From the cell containing the given text, extract its center point as [x, y] coordinate. 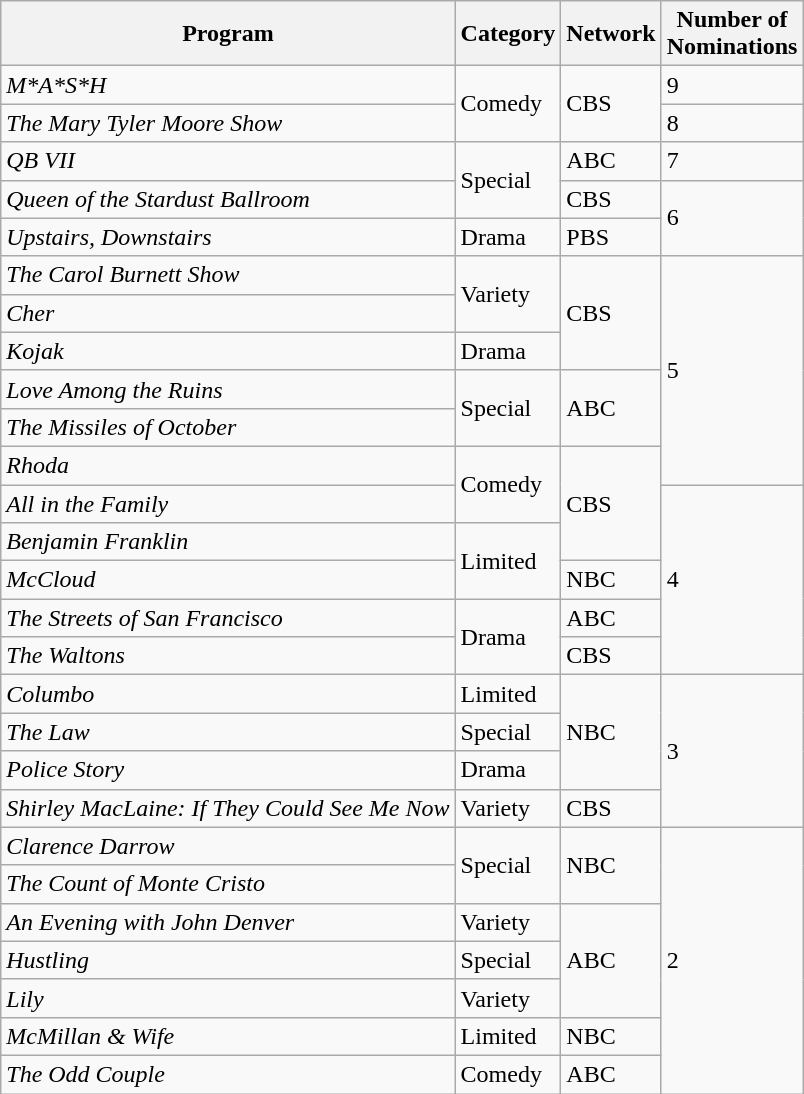
Network [611, 34]
The Odd Couple [228, 1074]
Lily [228, 998]
6 [732, 218]
Number ofNominations [732, 34]
Shirley MacLaine: If They Could See Me Now [228, 808]
Cher [228, 313]
9 [732, 85]
Columbo [228, 694]
8 [732, 123]
4 [732, 579]
QB VII [228, 161]
McMillan & Wife [228, 1036]
Upstairs, Downstairs [228, 237]
The Carol Burnett Show [228, 275]
Benjamin Franklin [228, 542]
Hustling [228, 960]
McCloud [228, 580]
The Streets of San Francisco [228, 618]
Category [508, 34]
Love Among the Ruins [228, 389]
The Mary Tyler Moore Show [228, 123]
The Missiles of October [228, 427]
The Waltons [228, 656]
Kojak [228, 351]
7 [732, 161]
3 [732, 751]
Police Story [228, 770]
2 [732, 960]
All in the Family [228, 503]
PBS [611, 237]
Clarence Darrow [228, 846]
The Law [228, 732]
M*A*S*H [228, 85]
5 [732, 370]
Rhoda [228, 465]
An Evening with John Denver [228, 922]
The Count of Monte Cristo [228, 884]
Queen of the Stardust Ballroom [228, 199]
Program [228, 34]
